For the text-containing cell, return its midpoint in (X, Y) coordinate format. 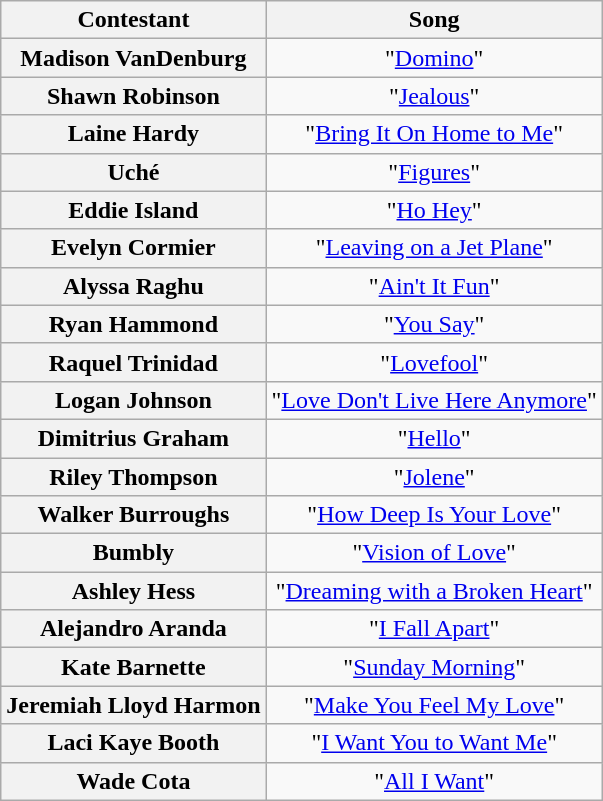
Raquel Trinidad (134, 362)
"Leaving on a Jet Plane" (434, 248)
"How Deep Is Your Love" (434, 515)
Alyssa Raghu (134, 286)
Shawn Robinson (134, 96)
"Vision of Love" (434, 553)
Kate Barnette (134, 667)
"Hello" (434, 438)
Eddie Island (134, 210)
"Make You Feel My Love" (434, 705)
"Sunday Morning" (434, 667)
Contestant (134, 20)
Bumbly (134, 553)
Alejandro Aranda (134, 629)
"Ain't It Fun" (434, 286)
"Bring It On Home to Me" (434, 134)
Song (434, 20)
"Lovefool" (434, 362)
Evelyn Cormier (134, 248)
"Jolene" (434, 477)
Jeremiah Lloyd Harmon (134, 705)
"You Say" (434, 324)
Uché (134, 172)
Wade Cota (134, 781)
Ashley Hess (134, 591)
"Dreaming with a Broken Heart" (434, 591)
Laci Kaye Booth (134, 743)
"Figures" (434, 172)
"All I Want" (434, 781)
Walker Burroughs (134, 515)
Logan Johnson (134, 400)
Dimitrius Graham (134, 438)
"I Fall Apart" (434, 629)
"Ho Hey" (434, 210)
"Love Don't Live Here Anymore" (434, 400)
"I Want You to Want Me" (434, 743)
Ryan Hammond (134, 324)
Madison VanDenburg (134, 58)
Laine Hardy (134, 134)
Riley Thompson (134, 477)
"Jealous" (434, 96)
"Domino" (434, 58)
